From the cell containing the given text, extract its center point as (x, y) coordinate. 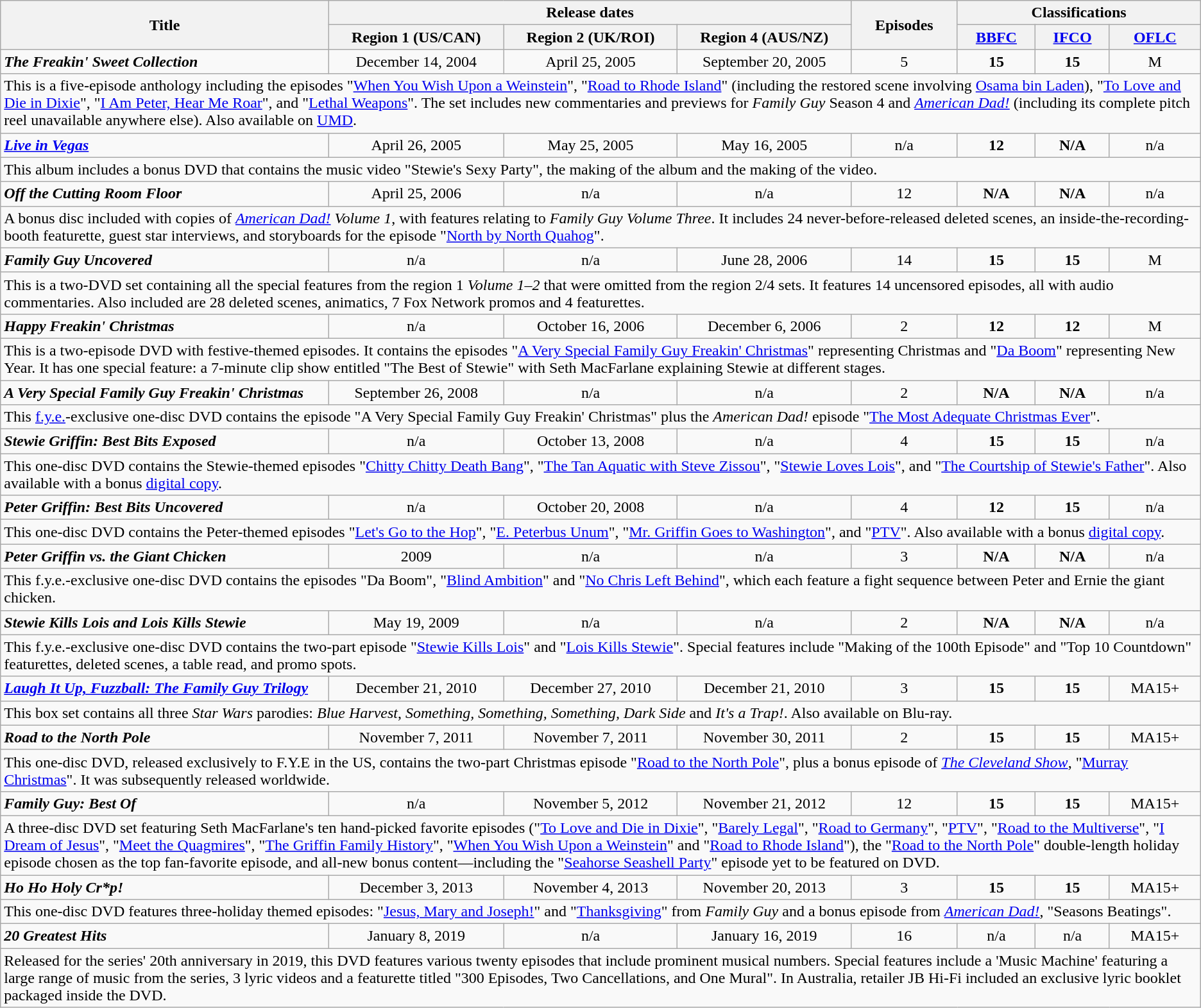
November 20, 2013 (765, 887)
January 8, 2019 (416, 936)
October 16, 2006 (590, 326)
Peter Griffin vs. the Giant Chicken (165, 556)
October 20, 2008 (590, 508)
Family Guy: Best Of (165, 803)
November 21, 2012 (765, 803)
A Very Special Family Guy Freakin' Christmas (165, 392)
November 5, 2012 (590, 803)
Region 4 (AUS/NZ) (765, 37)
Release dates (590, 13)
April 25, 2005 (590, 62)
June 28, 2006 (765, 260)
September 26, 2008 (416, 392)
November 4, 2013 (590, 887)
Stewie Griffin: Best Bits Exposed (165, 441)
14 (905, 260)
May 25, 2005 (590, 145)
April 26, 2005 (416, 145)
Laugh It Up, Fuzzball: The Family Guy Trilogy (165, 688)
December 6, 2006 (765, 326)
Family Guy Uncovered (165, 260)
Region 2 (UK/ROI) (590, 37)
IFCO (1073, 37)
Off the Cutting Room Floor (165, 194)
The Freakin' Sweet Collection (165, 62)
Happy Freakin' Christmas (165, 326)
May 16, 2005 (765, 145)
Episodes (905, 25)
December 27, 2010 (590, 688)
Ho Ho Holy Cr*p! (165, 887)
This album includes a bonus DVD that contains the music video "Stewie's Sexy Party", the making of the album and the making of the video. (600, 169)
Peter Griffin: Best Bits Uncovered (165, 508)
Classifications (1079, 13)
Region 1 (US/CAN) (416, 37)
16 (905, 936)
Road to the North Pole (165, 737)
2009 (416, 556)
Stewie Kills Lois and Lois Kills Stewie (165, 622)
Title (165, 25)
Live in Vegas (165, 145)
October 13, 2008 (590, 441)
December 14, 2004 (416, 62)
September 20, 2005 (765, 62)
January 16, 2019 (765, 936)
November 30, 2011 (765, 737)
20 Greatest Hits (165, 936)
OFLC (1155, 37)
5 (905, 62)
April 25, 2006 (416, 194)
BBFC (996, 37)
December 3, 2013 (416, 887)
May 19, 2009 (416, 622)
